Output the [X, Y] coordinate of the center of the cell containing the given text.  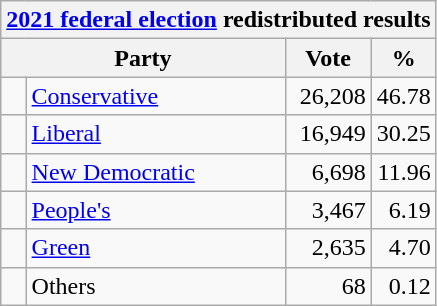
16,949 [328, 134]
Liberal [156, 134]
30.25 [404, 134]
11.96 [404, 172]
People's [156, 210]
Party [143, 58]
68 [328, 286]
% [404, 58]
Vote [328, 58]
0.12 [404, 286]
3,467 [328, 210]
46.78 [404, 96]
2,635 [328, 248]
26,208 [328, 96]
New Democratic [156, 172]
Green [156, 248]
6.19 [404, 210]
2021 federal election redistributed results [218, 20]
4.70 [404, 248]
Others [156, 286]
6,698 [328, 172]
Conservative [156, 96]
